Scan for the cell matching the given text and deliver its (x, y) coordinate at center. 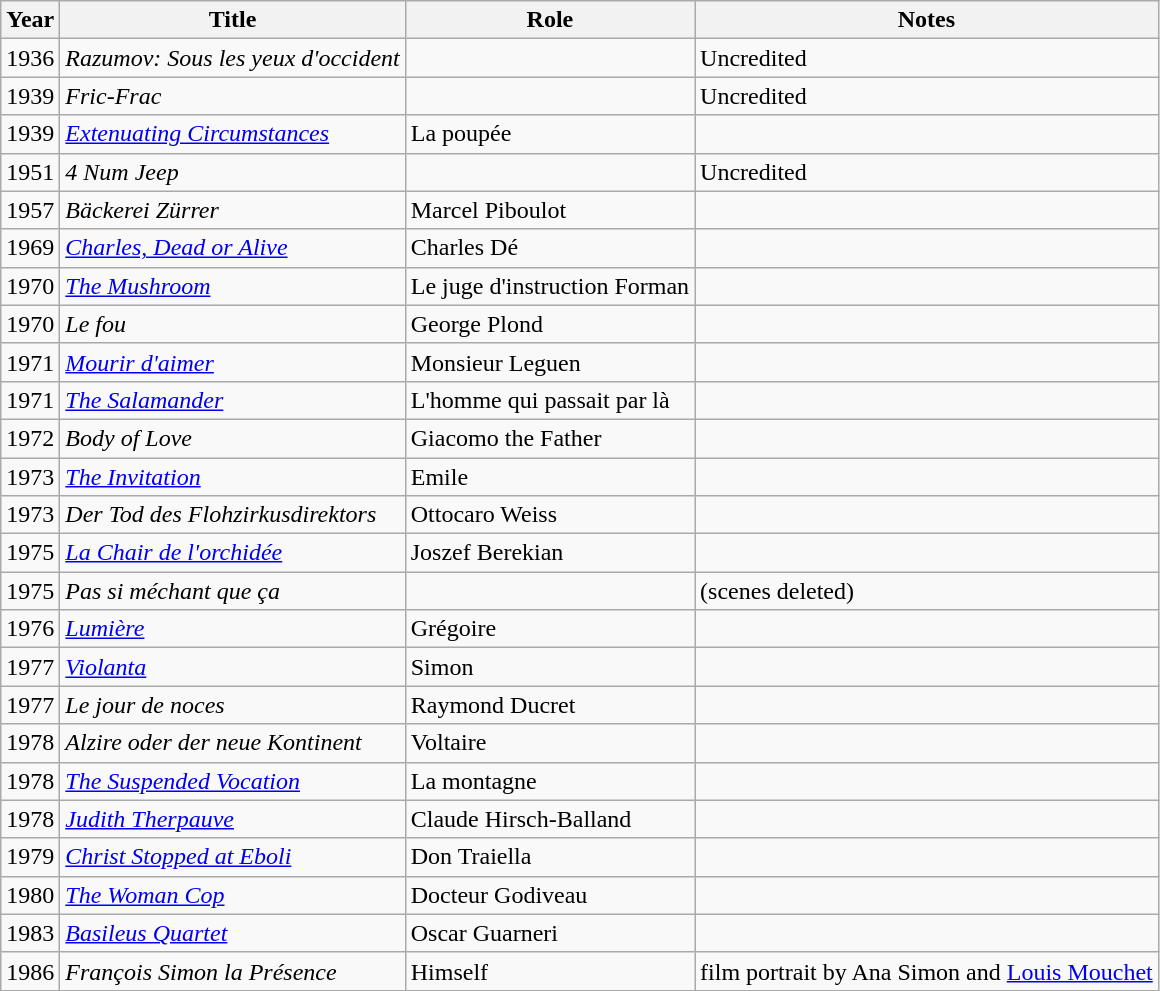
Claude Hirsch-Balland (550, 819)
Basileus Quartet (232, 933)
1979 (30, 857)
Role (550, 20)
Bäckerei Zürrer (232, 210)
Docteur Godiveau (550, 895)
Giacomo the Father (550, 438)
(scenes deleted) (927, 591)
Notes (927, 20)
Mourir d'aimer (232, 362)
Fric-Frac (232, 96)
Pas si méchant que ça (232, 591)
Alzire oder der neue Kontinent (232, 743)
Lumière (232, 629)
Judith Therpauve (232, 819)
1951 (30, 172)
Emile (550, 477)
1936 (30, 58)
Ottocaro Weiss (550, 515)
Le jour de noces (232, 705)
Oscar Guarneri (550, 933)
Razumov: Sous les yeux d'occident (232, 58)
1980 (30, 895)
Joszef Berekian (550, 553)
Simon (550, 667)
1972 (30, 438)
La montagne (550, 781)
Charles Dé (550, 248)
Le juge d'instruction Forman (550, 286)
Himself (550, 971)
Year (30, 20)
La poupée (550, 134)
1983 (30, 933)
Raymond Ducret (550, 705)
Voltaire (550, 743)
1969 (30, 248)
Marcel Piboulot (550, 210)
François Simon la Présence (232, 971)
Le fou (232, 324)
4 Num Jeep (232, 172)
The Woman Cop (232, 895)
The Mushroom (232, 286)
Christ Stopped at Eboli (232, 857)
Don Traiella (550, 857)
L'homme qui passait par là (550, 400)
George Plond (550, 324)
film portrait by Ana Simon and Louis Mouchet (927, 971)
Violanta (232, 667)
La Chair de l'orchidée (232, 553)
Extenuating Circumstances (232, 134)
Monsieur Leguen (550, 362)
Der Tod des Flohzirkusdirektors (232, 515)
Grégoire (550, 629)
The Suspended Vocation (232, 781)
Body of Love (232, 438)
1976 (30, 629)
The Salamander (232, 400)
Title (232, 20)
Charles, Dead or Alive (232, 248)
1986 (30, 971)
1957 (30, 210)
The Invitation (232, 477)
